Detect which cell encompasses the target text, then output its [X, Y] center coordinate. 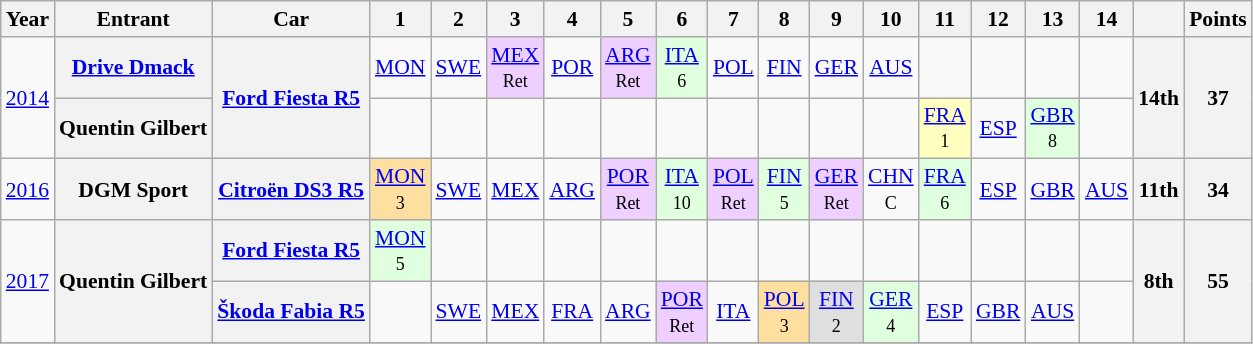
2014 [28, 98]
POL [734, 68]
8 [784, 19]
5 [628, 19]
11 [945, 19]
FRA6 [945, 190]
ITA [734, 312]
2016 [28, 190]
DGM Sport [133, 190]
MON5 [400, 250]
FRA [572, 312]
MON3 [400, 190]
GER4 [891, 312]
MON [400, 68]
FIN [784, 68]
37 [1218, 98]
Škoda Fabia R5 [291, 312]
ARGRet [628, 68]
POL3 [784, 312]
2 [458, 19]
POR [572, 68]
10 [891, 19]
FIN2 [836, 312]
3 [515, 19]
2017 [28, 281]
9 [836, 19]
12 [998, 19]
MEXRet [515, 68]
ITA6 [682, 68]
FRA1 [945, 128]
GER [836, 68]
1 [400, 19]
13 [1052, 19]
Entrant [133, 19]
34 [1218, 190]
7 [734, 19]
6 [682, 19]
CHNC [891, 190]
Car [291, 19]
Citroën DS3 R5 [291, 190]
POLRet [734, 190]
GERRet [836, 190]
8th [1158, 281]
Points [1218, 19]
4 [572, 19]
Drive Dmack [133, 68]
Year [28, 19]
GBR8 [1052, 128]
ITA10 [682, 190]
14th [1158, 98]
11th [1158, 190]
55 [1218, 281]
14 [1106, 19]
FIN5 [784, 190]
